Detect which cell encompasses the target text, then output its (X, Y) center coordinate. 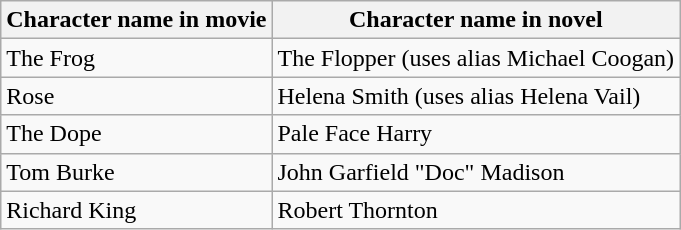
Character name in novel (476, 20)
Character name in movie (136, 20)
Richard King (136, 210)
Tom Burke (136, 172)
The Flopper (uses alias Michael Coogan) (476, 58)
Helena Smith (uses alias Helena Vail) (476, 96)
John Garfield "Doc" Madison (476, 172)
The Frog (136, 58)
Pale Face Harry (476, 134)
Rose (136, 96)
The Dope (136, 134)
Robert Thornton (476, 210)
